Scan for the cell matching the given text and deliver its [X, Y] coordinate at center. 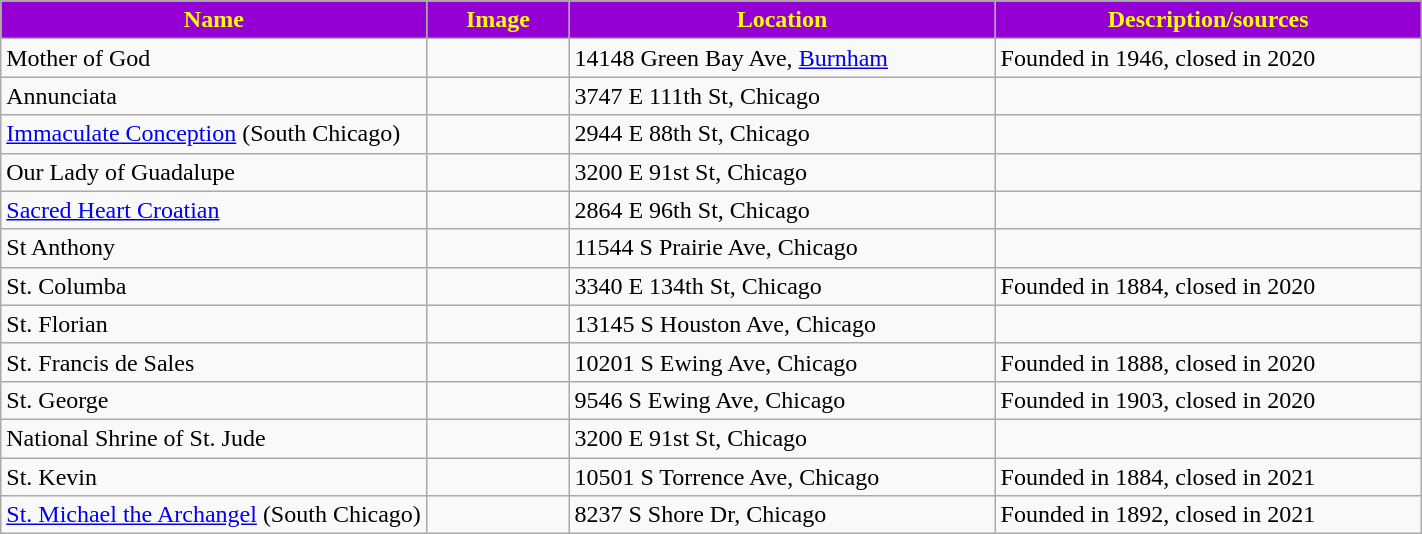
Founded in 1892, closed in 2021 [1208, 515]
National Shrine of St. Jude [214, 438]
St. Francis de Sales [214, 362]
Description/sources [1208, 20]
Founded in 1888, closed in 2020 [1208, 362]
2944 E 88th St, Chicago [782, 134]
Sacred Heart Croatian [214, 210]
11544 S Prairie Ave, Chicago [782, 248]
St. Florian [214, 324]
10201 S Ewing Ave, Chicago [782, 362]
13145 S Houston Ave, Chicago [782, 324]
St Anthony [214, 248]
9546 S Ewing Ave, Chicago [782, 400]
Image [498, 20]
Annunciata [214, 96]
Founded in 1903, closed in 2020 [1208, 400]
14148 Green Bay Ave, Burnham [782, 58]
3340 E 134th St, Chicago [782, 286]
Name [214, 20]
Founded in 1884, closed in 2020 [1208, 286]
10501 S Torrence Ave, Chicago [782, 477]
8237 S Shore Dr, Chicago [782, 515]
St. Columba [214, 286]
St. Kevin [214, 477]
2864 E 96th St, Chicago [782, 210]
St. George [214, 400]
Our Lady of Guadalupe [214, 172]
Immaculate Conception (South Chicago) [214, 134]
St. Michael the Archangel (South Chicago) [214, 515]
Founded in 1884, closed in 2021 [1208, 477]
Location [782, 20]
Founded in 1946, closed in 2020 [1208, 58]
3747 E 111th St, Chicago [782, 96]
Mother of God [214, 58]
